Output the (x, y) coordinate of the center of the cell containing the given text.  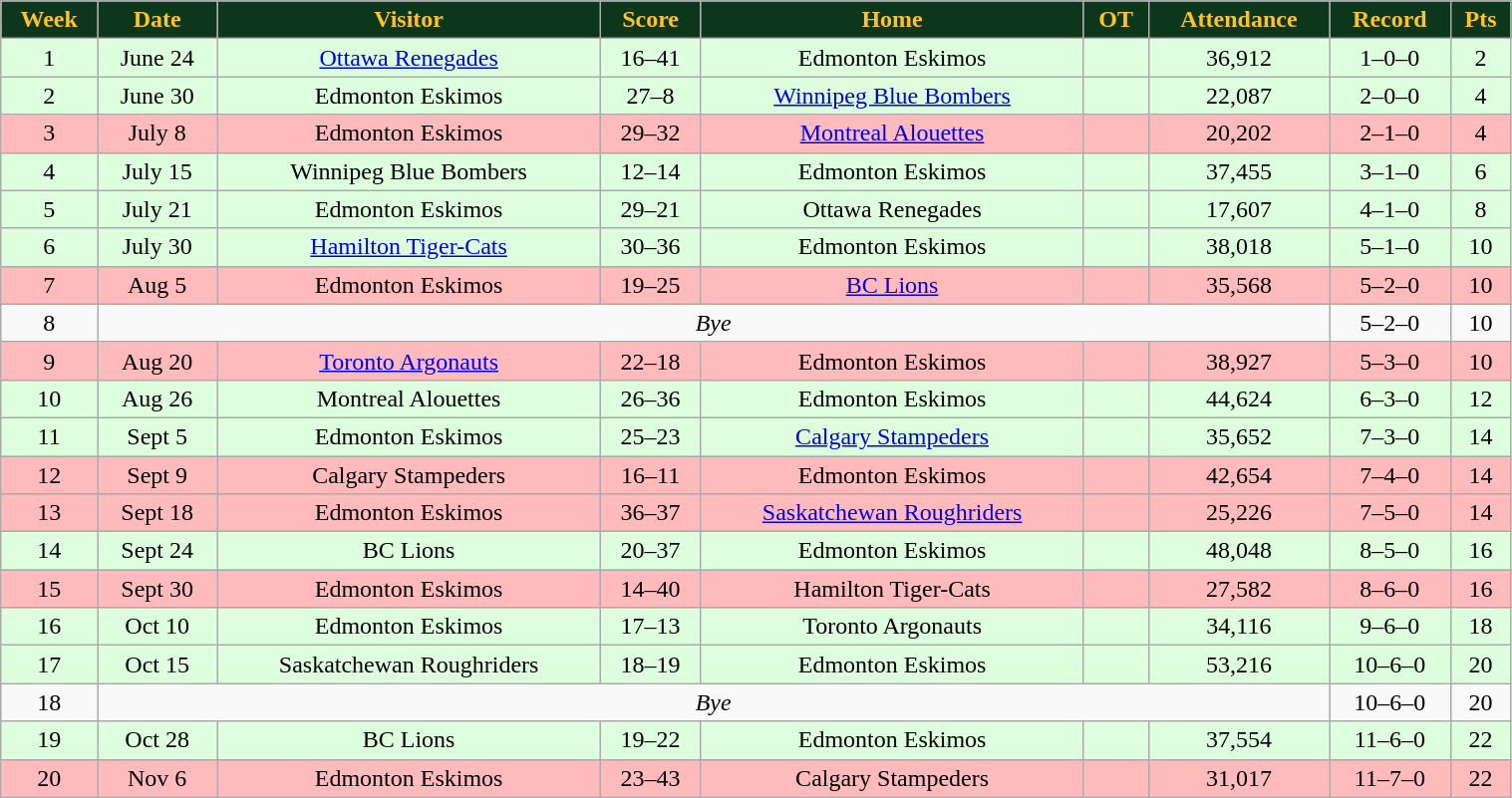
June 30 (157, 96)
27–8 (650, 96)
3–1–0 (1389, 171)
8–5–0 (1389, 551)
37,455 (1239, 171)
Sept 5 (157, 436)
4–1–0 (1389, 209)
35,568 (1239, 285)
38,927 (1239, 361)
19–25 (650, 285)
7–5–0 (1389, 513)
June 24 (157, 58)
Sept 18 (157, 513)
Oct 15 (157, 665)
42,654 (1239, 475)
44,624 (1239, 399)
36–37 (650, 513)
Week (50, 20)
31,017 (1239, 778)
19–22 (650, 740)
Date (157, 20)
OT (1116, 20)
11–7–0 (1389, 778)
35,652 (1239, 436)
18–19 (650, 665)
25,226 (1239, 513)
9–6–0 (1389, 627)
Aug 20 (157, 361)
3 (50, 133)
July 15 (157, 171)
17–13 (650, 627)
Oct 10 (157, 627)
53,216 (1239, 665)
7 (50, 285)
16–11 (650, 475)
26–36 (650, 399)
5–1–0 (1389, 247)
6–3–0 (1389, 399)
25–23 (650, 436)
2–1–0 (1389, 133)
19 (50, 740)
Nov 6 (157, 778)
2–0–0 (1389, 96)
22–18 (650, 361)
17 (50, 665)
July 21 (157, 209)
Sept 30 (157, 589)
36,912 (1239, 58)
July 30 (157, 247)
Home (892, 20)
July 8 (157, 133)
1–0–0 (1389, 58)
7–4–0 (1389, 475)
11 (50, 436)
38,018 (1239, 247)
5 (50, 209)
Oct 28 (157, 740)
34,116 (1239, 627)
Aug 26 (157, 399)
Pts (1481, 20)
9 (50, 361)
20,202 (1239, 133)
1 (50, 58)
37,554 (1239, 740)
Sept 9 (157, 475)
8–6–0 (1389, 589)
Attendance (1239, 20)
17,607 (1239, 209)
Aug 5 (157, 285)
14–40 (650, 589)
11–6–0 (1389, 740)
7–3–0 (1389, 436)
13 (50, 513)
Score (650, 20)
30–36 (650, 247)
48,048 (1239, 551)
12–14 (650, 171)
5–3–0 (1389, 361)
29–21 (650, 209)
27,582 (1239, 589)
22,087 (1239, 96)
29–32 (650, 133)
Visitor (409, 20)
15 (50, 589)
23–43 (650, 778)
16–41 (650, 58)
20–37 (650, 551)
Sept 24 (157, 551)
Record (1389, 20)
